Provide the (X, Y) coordinate of the cell's center where the given text is located.  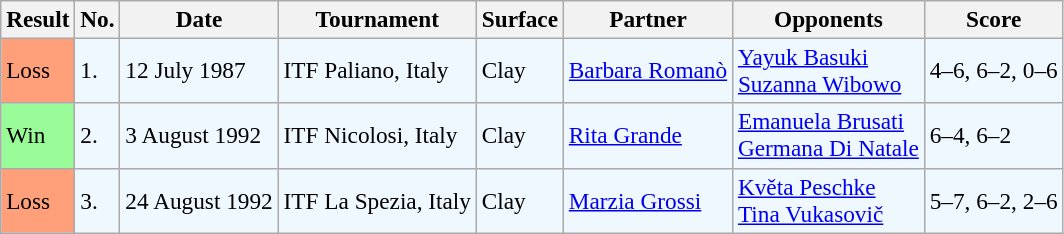
5–7, 6–2, 2–6 (994, 200)
1. (98, 70)
Partner (648, 19)
Rita Grande (648, 136)
24 August 1992 (199, 200)
ITF Paliano, Italy (377, 70)
6–4, 6–2 (994, 136)
3 August 1992 (199, 136)
ITF Nicolosi, Italy (377, 136)
Barbara Romanò (648, 70)
Result (38, 19)
4–6, 6–2, 0–6 (994, 70)
Date (199, 19)
Emanuela Brusati Germana Di Natale (829, 136)
2. (98, 136)
Opponents (829, 19)
Yayuk Basuki Suzanna Wibowo (829, 70)
Květa Peschke Tina Vukasovič (829, 200)
Score (994, 19)
Surface (520, 19)
No. (98, 19)
3. (98, 200)
Win (38, 136)
12 July 1987 (199, 70)
Tournament (377, 19)
Marzia Grossi (648, 200)
ITF La Spezia, Italy (377, 200)
